Identify which cell holds the provided text, then report its [x, y] central coordinate. 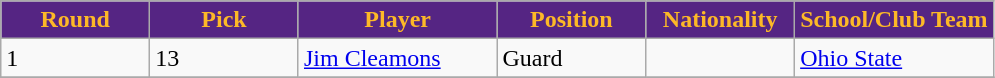
Ohio State [894, 58]
Guard [572, 58]
1 [76, 58]
13 [224, 58]
Pick [224, 20]
School/Club Team [894, 20]
Nationality [720, 20]
Round [76, 20]
Jim Cleamons [397, 58]
Player [397, 20]
Position [572, 20]
